Scan for the cell matching the given text and deliver its [x, y] coordinate at center. 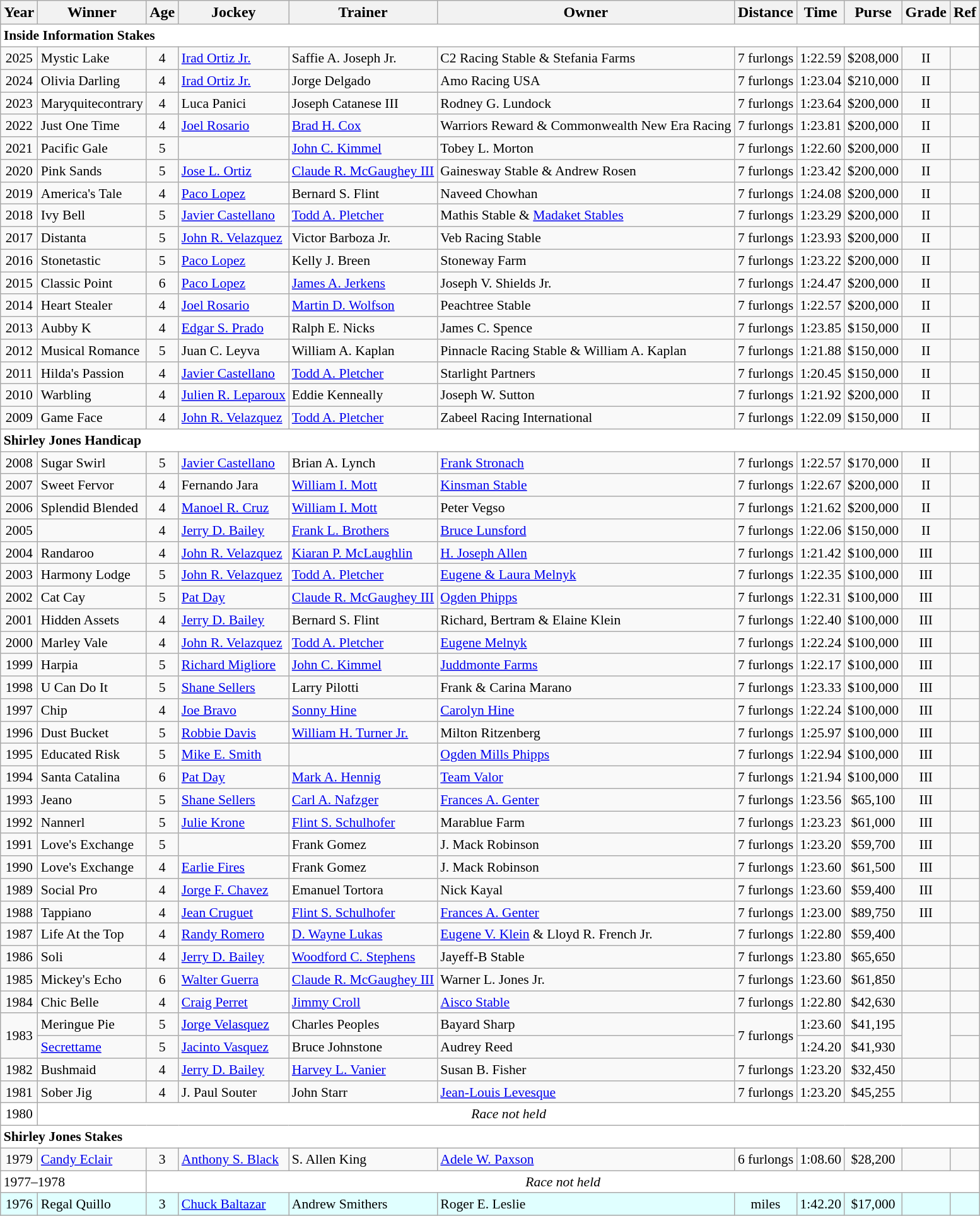
Pinnacle Racing Stable & William A. Kaplan [585, 351]
Jeano [92, 800]
1:23.93 [821, 238]
2014 [19, 305]
Woodford C. Stephens [363, 957]
Richard Migliore [233, 665]
$61,500 [873, 867]
Walter Guerra [233, 979]
1:22.67 [821, 485]
1992 [19, 822]
Adele W. Paxson [585, 1159]
1:25.97 [821, 732]
1988 [19, 912]
Maryquitecontrary [92, 103]
Just One Time [92, 126]
Game Face [92, 418]
Kinsman Stable [585, 485]
$59,700 [873, 845]
$210,000 [873, 81]
Social Pro [92, 890]
Jayeff-B Stable [585, 957]
Bushmaid [92, 1070]
1981 [19, 1092]
Mickey's Echo [92, 979]
Hidden Assets [92, 620]
2003 [19, 575]
Ogden Mills Phipps [585, 755]
1987 [19, 935]
Ogden Phipps [585, 597]
Manoel R. Cruz [233, 508]
Chic Belle [92, 1002]
1:23.81 [821, 126]
$42,630 [873, 1002]
Jorge F. Chavez [233, 890]
Audrey Reed [585, 1047]
2007 [19, 485]
Juan C. Leyva [233, 351]
Julien R. Leparoux [233, 395]
$45,255 [873, 1092]
Joe Bravo [233, 710]
$65,650 [873, 957]
Jorge Delgado [363, 81]
Randy Romero [233, 935]
Carl A. Nafzger [363, 800]
Luca Panici [233, 103]
Richard, Bertram & Elaine Klein [585, 620]
Juddmonte Farms [585, 665]
Naveed Chowhan [585, 193]
Candy Eclair [92, 1159]
Charles Peoples [363, 1024]
1985 [19, 979]
Splendid Blended [92, 508]
2005 [19, 530]
Shirley Jones Handicap [491, 440]
Musical Romance [92, 351]
2022 [19, 126]
Eugene V. Klein & Lloyd R. French Jr. [585, 935]
Ivy Bell [92, 216]
Harmony Lodge [92, 575]
1997 [19, 710]
Frank Stronach [585, 463]
Aubby K [92, 328]
Ref [965, 13]
Earlie Fires [233, 867]
Andrew Smithers [363, 1204]
J. Paul Souter [233, 1092]
Susan B. Fisher [585, 1070]
2013 [19, 328]
Jorge Velasquez [233, 1024]
Chuck Baltazar [233, 1204]
Tappiano [92, 912]
Distanta [92, 238]
Warbling [92, 395]
1977–1978 [73, 1182]
$208,000 [873, 58]
Edgar S. Prado [233, 328]
1:21.94 [821, 777]
1:22.35 [821, 575]
S. Allen King [363, 1159]
Heart Stealer [92, 305]
Brian A. Lynch [363, 463]
Pink Sands [92, 171]
Santa Catalina [92, 777]
$17,000 [873, 1204]
$28,200 [873, 1159]
Meringue Pie [92, 1024]
1:24.47 [821, 283]
$89,750 [873, 912]
1:23.85 [821, 328]
Anthony S. Black [233, 1159]
$61,850 [873, 979]
2009 [19, 418]
Brad H. Cox [363, 126]
2004 [19, 552]
1996 [19, 732]
Sonny Hine [363, 710]
Soli [92, 957]
1:21.62 [821, 508]
Larry Pilotti [363, 687]
Owner [585, 13]
Team Valor [585, 777]
1:22.06 [821, 530]
Emanuel Tortora [363, 890]
Purse [873, 13]
1:23.56 [821, 800]
1:23.80 [821, 957]
Randaroo [92, 552]
Nannerl [92, 822]
miles [766, 1204]
Eugene Melnyk [585, 643]
1:24.08 [821, 193]
Starlight Partners [585, 373]
6 furlongs [766, 1159]
Inside Information Stakes [491, 36]
Mathis Stable & Madaket Stables [585, 216]
1:23.33 [821, 687]
1:21.92 [821, 395]
Eugene & Laura Melnyk [585, 575]
2010 [19, 395]
1:21.88 [821, 351]
Sugar Swirl [92, 463]
2019 [19, 193]
1:22.31 [821, 597]
Zabeel Racing International [585, 418]
1976 [19, 1204]
Mike E. Smith [233, 755]
Jean Cruguet [233, 912]
Eddie Kenneally [363, 395]
1:23.04 [821, 81]
Bruce Johnstone [363, 1047]
1:22.09 [821, 418]
John Starr [363, 1092]
Marley Vale [92, 643]
William A. Kaplan [363, 351]
Warriors Reward & Commonwealth New Era Racing [585, 126]
$32,450 [873, 1070]
1983 [19, 1036]
Year [19, 13]
$65,100 [873, 800]
Jose L. Ortiz [233, 171]
Harvey L. Vanier [363, 1070]
2008 [19, 463]
2024 [19, 81]
Harpia [92, 665]
1998 [19, 687]
Hilda's Passion [92, 373]
Ralph E. Nicks [363, 328]
2015 [19, 283]
Mystic Lake [92, 58]
Fernando Jara [233, 485]
1984 [19, 1002]
1:22.17 [821, 665]
1:24.20 [821, 1047]
Mark A. Hennig [363, 777]
1982 [19, 1070]
1:42.20 [821, 1204]
1995 [19, 755]
1:23.42 [821, 171]
Educated Risk [92, 755]
Aisco Stable [585, 1002]
1:21.42 [821, 552]
2011 [19, 373]
1:22.94 [821, 755]
Peachtree Stable [585, 305]
1:22.60 [821, 148]
Tobey L. Morton [585, 148]
Winner [92, 13]
Milton Ritzenberg [585, 732]
Time [821, 13]
Saffie A. Joseph Jr. [363, 58]
Amo Racing USA [585, 81]
Joseph W. Sutton [585, 395]
1993 [19, 800]
1999 [19, 665]
Stonetastic [92, 260]
Kelly J. Breen [363, 260]
1:23.00 [821, 912]
Jacinto Vasquez [233, 1047]
$41,930 [873, 1047]
Bayard Sharp [585, 1024]
$41,195 [873, 1024]
James A. Jerkens [363, 283]
2023 [19, 103]
1:23.64 [821, 103]
1:23.29 [821, 216]
1980 [19, 1114]
1994 [19, 777]
Kiaran P. McLaughlin [363, 552]
Craig Perret [233, 1002]
Classic Point [92, 283]
1:23.23 [821, 822]
Roger E. Leslie [585, 1204]
Joseph V. Shields Jr. [585, 283]
1986 [19, 957]
2001 [19, 620]
Robbie Davis [233, 732]
Nick Kayal [585, 890]
D. Wayne Lukas [363, 935]
Shirley Jones Stakes [491, 1137]
Warner L. Jones Jr. [585, 979]
2012 [19, 351]
1:22.40 [821, 620]
2021 [19, 148]
2016 [19, 260]
$61,000 [873, 822]
Frank & Carina Marano [585, 687]
Stoneway Farm [585, 260]
Age [163, 13]
America's Tale [92, 193]
Veb Racing Stable [585, 238]
1:22.59 [821, 58]
Cat Cay [92, 597]
Joseph Catanese III [363, 103]
Distance [766, 13]
Peter Vegso [585, 508]
Jockey [233, 13]
Olivia Darling [92, 81]
Dust Bucket [92, 732]
1979 [19, 1159]
2020 [19, 171]
1989 [19, 890]
2000 [19, 643]
2018 [19, 216]
William H. Turner Jr. [363, 732]
Victor Barboza Jr. [363, 238]
2006 [19, 508]
1:20.45 [821, 373]
Marablue Farm [585, 822]
Grade [926, 13]
Rodney G. Lundock [585, 103]
2002 [19, 597]
Carolyn Hine [585, 710]
1990 [19, 867]
2017 [19, 238]
Sober Jig [92, 1092]
Jean-Louis Levesque [585, 1092]
C2 Racing Stable & Stefania Farms [585, 58]
Jimmy Croll [363, 1002]
Bruce Lunsford [585, 530]
U Can Do It [92, 687]
1991 [19, 845]
James C. Spence [585, 328]
Chip [92, 710]
Sweet Fervor [92, 485]
Life At the Top [92, 935]
1:08.60 [821, 1159]
2025 [19, 58]
Frank L. Brothers [363, 530]
H. Joseph Allen [585, 552]
Gainesway Stable & Andrew Rosen [585, 171]
Regal Quillo [92, 1204]
Martin D. Wolfson [363, 305]
Pacific Gale [92, 148]
Secrettame [92, 1047]
$170,000 [873, 463]
Julie Krone [233, 822]
1:23.22 [821, 260]
Trainer [363, 13]
